For the text-containing cell, return its midpoint in [X, Y] coordinate format. 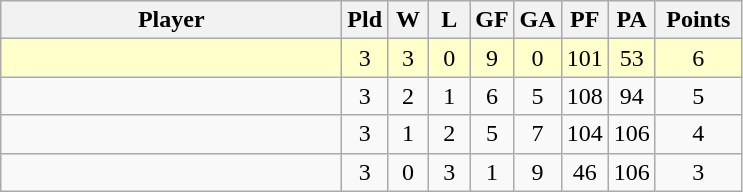
GA [538, 20]
L [450, 20]
94 [632, 96]
104 [584, 134]
53 [632, 58]
4 [698, 134]
101 [584, 58]
Player [172, 20]
7 [538, 134]
PA [632, 20]
PF [584, 20]
W [408, 20]
Points [698, 20]
GF [492, 20]
46 [584, 172]
Pld [365, 20]
108 [584, 96]
